From the cell containing the given text, extract its center point as (x, y) coordinate. 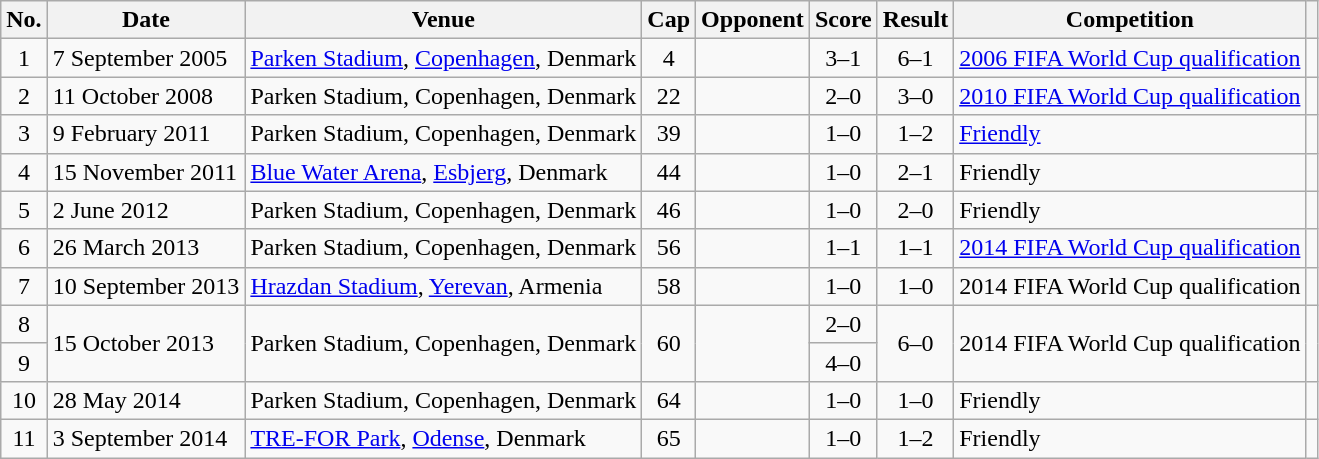
3–1 (843, 58)
3 September 2014 (146, 438)
65 (669, 438)
60 (669, 343)
7 (24, 286)
Score (843, 20)
3 (24, 134)
7 September 2005 (146, 58)
9 February 2011 (146, 134)
Cap (669, 20)
2006 FIFA World Cup qualification (1130, 58)
8 (24, 324)
Result (915, 20)
No. (24, 20)
11 (24, 438)
11 October 2008 (146, 96)
6–1 (915, 58)
2 June 2012 (146, 210)
6 (24, 248)
26 March 2013 (146, 248)
Date (146, 20)
58 (669, 286)
5 (24, 210)
6–0 (915, 343)
Hrazdan Stadium, Yerevan, Armenia (444, 286)
2–1 (915, 172)
46 (669, 210)
TRE-FOR Park, Odense, Denmark (444, 438)
2 (24, 96)
3–0 (915, 96)
15 November 2011 (146, 172)
1 (24, 58)
22 (669, 96)
2010 FIFA World Cup qualification (1130, 96)
Venue (444, 20)
15 October 2013 (146, 343)
56 (669, 248)
Competition (1130, 20)
Opponent (753, 20)
10 (24, 400)
4–0 (843, 362)
64 (669, 400)
9 (24, 362)
44 (669, 172)
28 May 2014 (146, 400)
10 September 2013 (146, 286)
Blue Water Arena, Esbjerg, Denmark (444, 172)
39 (669, 134)
